Find where the given text appears and provide that cell's center as [X, Y] coordinate. 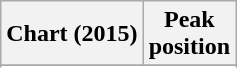
Chart (2015) [72, 34]
Peakposition [189, 34]
